Pinpoint the cell where the given text exists, returning its (X, Y) midpoint coordinate. 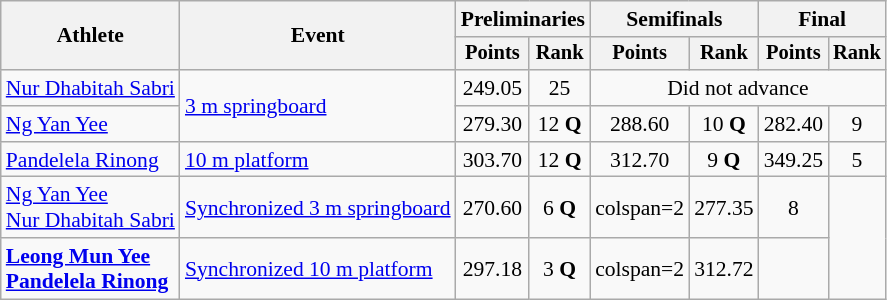
279.30 (493, 124)
Event (318, 36)
Synchronized 10 m platform (318, 268)
Pandelela Rinong (90, 160)
25 (560, 88)
Preliminaries (523, 19)
Ng Yan Yee (90, 124)
9 Q (724, 160)
Final (822, 19)
349.25 (794, 160)
270.60 (493, 208)
10 m platform (318, 160)
5 (857, 160)
Did not advance (738, 88)
288.60 (640, 124)
312.72 (724, 268)
3 m springboard (318, 106)
Athlete (90, 36)
8 (794, 208)
6 Q (560, 208)
9 (857, 124)
10 Q (724, 124)
Ng Yan YeeNur Dhabitah Sabri (90, 208)
Nur Dhabitah Sabri (90, 88)
3 Q (560, 268)
312.70 (640, 160)
Synchronized 3 m springboard (318, 208)
282.40 (794, 124)
249.05 (493, 88)
Leong Mun YeePandelela Rinong (90, 268)
277.35 (724, 208)
303.70 (493, 160)
Semifinals (674, 19)
297.18 (493, 268)
